Return (x, y) of the center of cell containing provided text 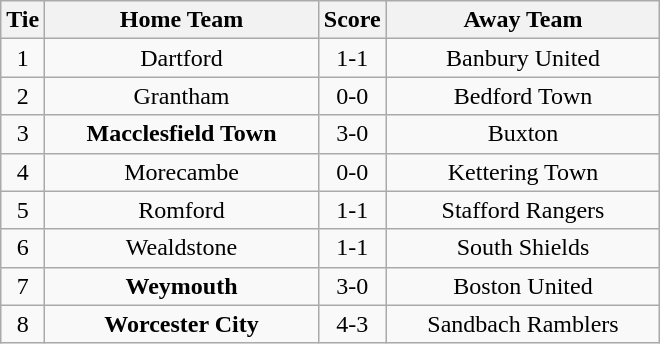
Tie (23, 20)
Buxton (523, 134)
Morecambe (182, 172)
6 (23, 248)
Score (352, 20)
Stafford Rangers (523, 210)
4-3 (352, 324)
Bedford Town (523, 96)
Worcester City (182, 324)
7 (23, 286)
Romford (182, 210)
Away Team (523, 20)
Banbury United (523, 58)
Dartford (182, 58)
2 (23, 96)
Kettering Town (523, 172)
South Shields (523, 248)
Home Team (182, 20)
1 (23, 58)
Wealdstone (182, 248)
3 (23, 134)
Boston United (523, 286)
Sandbach Ramblers (523, 324)
Weymouth (182, 286)
5 (23, 210)
Macclesfield Town (182, 134)
Grantham (182, 96)
4 (23, 172)
8 (23, 324)
